From the cell containing the given text, extract its center point as [x, y] coordinate. 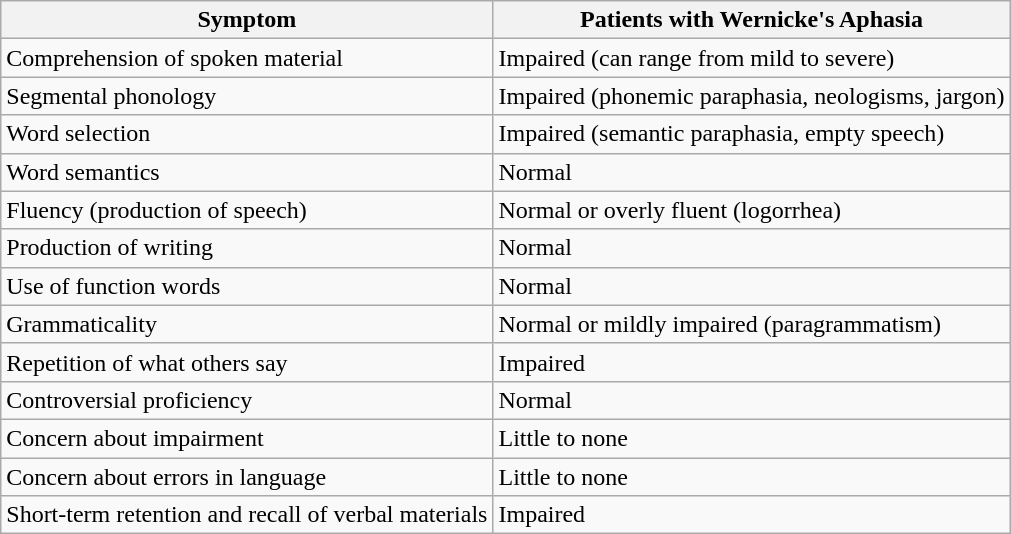
Production of writing [247, 248]
Word semantics [247, 172]
Impaired (can range from mild to severe) [752, 58]
Concern about impairment [247, 438]
Segmental phonology [247, 96]
Comprehension of spoken material [247, 58]
Concern about errors in language [247, 477]
Grammaticality [247, 324]
Use of function words [247, 286]
Normal or mildly impaired (paragrammatism) [752, 324]
Word selection [247, 134]
Symptom [247, 20]
Fluency (production of speech) [247, 210]
Short-term retention and recall of verbal materials [247, 515]
Normal or overly fluent (logorrhea) [752, 210]
Repetition of what others say [247, 362]
Patients with Wernicke's Aphasia [752, 20]
Controversial proficiency [247, 400]
Impaired (phonemic paraphasia, neologisms, jargon) [752, 96]
Impaired (semantic paraphasia, empty speech) [752, 134]
